Extract the (x, y) coordinate from the center of the cell holding the provided text.  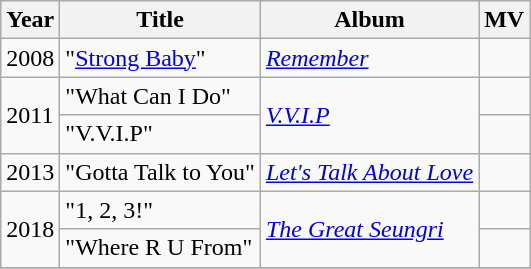
V.V.I.P (369, 115)
Let's Talk About Love (369, 172)
Remember (369, 58)
MV (504, 20)
2013 (30, 172)
2011 (30, 115)
"Where R U From" (160, 248)
"Gotta Talk to You" (160, 172)
Title (160, 20)
The Great Seungri (369, 229)
"V.V.I.P" (160, 134)
"What Can I Do" (160, 96)
Year (30, 20)
"1, 2, 3!" (160, 210)
2018 (30, 229)
Album (369, 20)
2008 (30, 58)
"Strong Baby" (160, 58)
